Find where the given text appears and provide that cell's center as (x, y) coordinate. 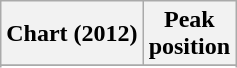
Peakposition (189, 34)
Chart (2012) (72, 34)
